Determine the (X, Y) coordinate at the center of the cell enclosing the given text.  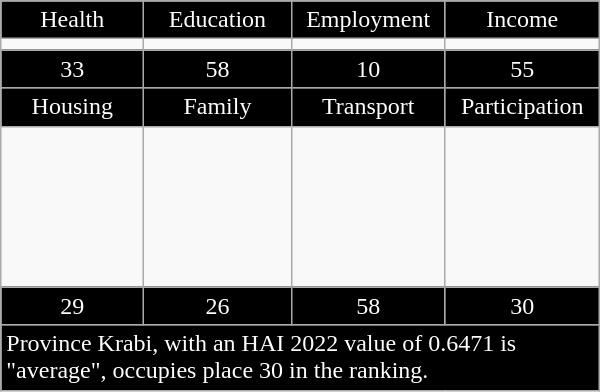
30 (522, 306)
10 (368, 69)
Employment (368, 20)
29 (72, 306)
Transport (368, 107)
Participation (522, 107)
55 (522, 69)
26 (218, 306)
Family (218, 107)
33 (72, 69)
Province Krabi, with an HAI 2022 value of 0.6471 is "average", occupies place 30 in the ranking. (300, 358)
Health (72, 20)
Education (218, 20)
Housing (72, 107)
Income (522, 20)
